Find where the given text appears and provide that cell's center as (x, y) coordinate. 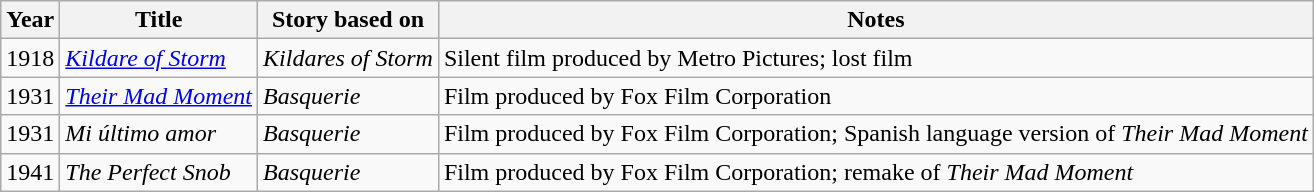
Mi último amor (159, 134)
Kildare of Storm (159, 58)
Notes (876, 20)
Year (30, 20)
Film produced by Fox Film Corporation; Spanish language version of Their Mad Moment (876, 134)
1918 (30, 58)
Their Mad Moment (159, 96)
Film produced by Fox Film Corporation; remake of Their Mad Moment (876, 172)
Title (159, 20)
1941 (30, 172)
Film produced by Fox Film Corporation (876, 96)
Story based on (348, 20)
Silent film produced by Metro Pictures; lost film (876, 58)
The Perfect Snob (159, 172)
Kildares of Storm (348, 58)
